Provide the [X, Y] coordinate of the cell's center where the given text is located.  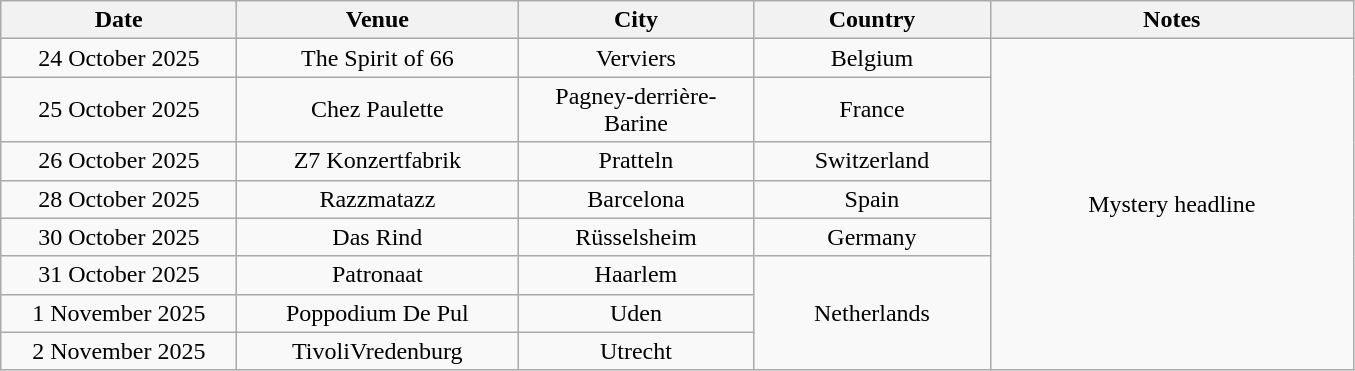
TivoliVredenburg [378, 351]
31 October 2025 [119, 275]
24 October 2025 [119, 58]
26 October 2025 [119, 161]
Pratteln [636, 161]
Poppodium De Pul [378, 313]
Switzerland [872, 161]
Mystery headline [1172, 205]
Venue [378, 20]
Barcelona [636, 199]
Razzmatazz [378, 199]
Uden [636, 313]
Pagney-derrière-Barine [636, 110]
Notes [1172, 20]
1 November 2025 [119, 313]
Haarlem [636, 275]
2 November 2025 [119, 351]
Date [119, 20]
Belgium [872, 58]
28 October 2025 [119, 199]
Verviers [636, 58]
Chez Paulette [378, 110]
Das Rind [378, 237]
The Spirit of 66 [378, 58]
France [872, 110]
Spain [872, 199]
Germany [872, 237]
25 October 2025 [119, 110]
Z7 Konzertfabrik [378, 161]
Utrecht [636, 351]
City [636, 20]
Patronaat [378, 275]
Country [872, 20]
Netherlands [872, 313]
Rüsselsheim [636, 237]
30 October 2025 [119, 237]
